Provide the [x, y] coordinate of the cell's center where the given text is located.  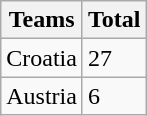
Total [114, 20]
Croatia [42, 58]
Teams [42, 20]
6 [114, 96]
27 [114, 58]
Austria [42, 96]
